For the text-containing cell, return its midpoint in [X, Y] coordinate format. 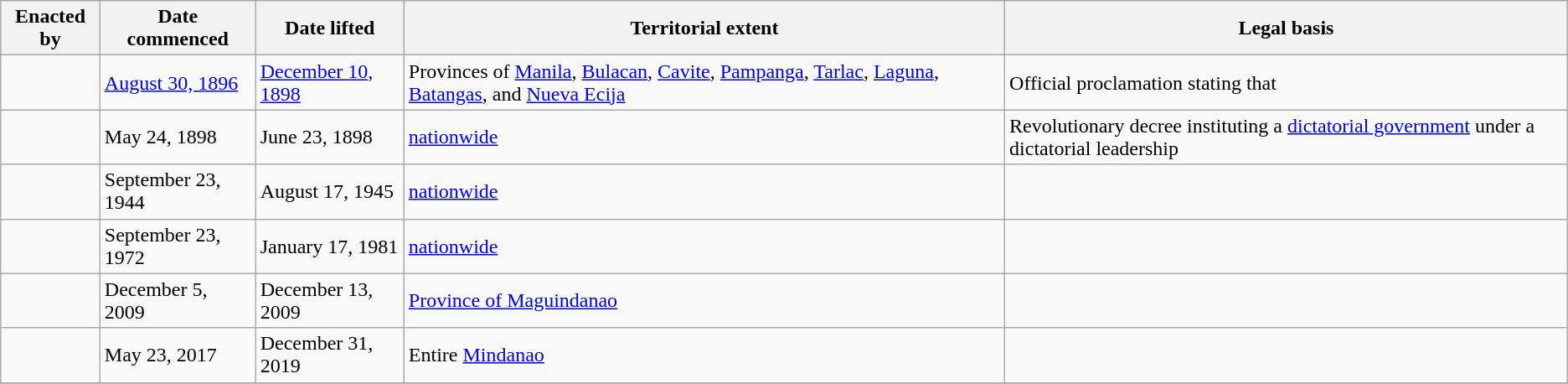
Date lifted [330, 29]
May 23, 2017 [178, 355]
December 10, 1898 [330, 82]
January 17, 1981 [330, 246]
June 23, 1898 [330, 138]
December 13, 2009 [330, 300]
Revolutionary decree instituting a dictatorial government under a dictatorial leadership [1287, 138]
Legal basis [1287, 29]
Province of Maguindanao [704, 300]
Entire Mindanao [704, 355]
August 17, 1945 [330, 191]
Territorial extent [704, 29]
May 24, 1898 [178, 138]
Provinces of Manila, Bulacan, Cavite, Pampanga, Tarlac, Laguna, Batangas, and Nueva Ecija [704, 82]
August 30, 1896 [178, 82]
December 5, 2009 [178, 300]
Enacted by [50, 29]
Date commenced [178, 29]
September 23, 1972 [178, 246]
Official proclamation stating that [1287, 82]
December 31, 2019 [330, 355]
September 23, 1944 [178, 191]
